For the text-containing cell, return its midpoint in (X, Y) coordinate format. 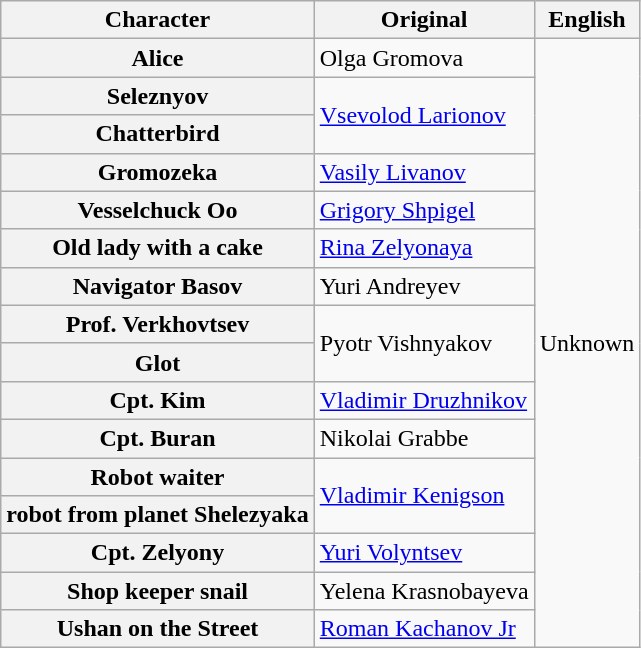
Cpt. Kim (158, 400)
Yuri Volyntsev (424, 553)
Unknown (587, 344)
Ushan on the Street (158, 629)
Vladimir Druzhnikov (424, 400)
Original (424, 20)
Character (158, 20)
Navigator Basov (158, 286)
Seleznyov (158, 96)
Nikolai Grabbe (424, 438)
Vladimir Kenigson (424, 496)
Glot (158, 362)
Cpt. Zelyony (158, 553)
English (587, 20)
Pyotr Vishnyakov (424, 343)
Cpt. Buran (158, 438)
Old lady with a cake (158, 248)
robot from planet Shelezyaka (158, 515)
Alice (158, 58)
Vasily Livanov (424, 172)
Gromozeka (158, 172)
Olga Gromova (424, 58)
Rina Zelyonaya (424, 248)
Roman Kachanov Jr (424, 629)
Vesselchuck Oo (158, 210)
Grigory Shpigel (424, 210)
Shop keeper snail (158, 591)
Yelena Krasnobayeva (424, 591)
Prof. Verkhovtsev (158, 324)
Chatterbird (158, 134)
Robot waiter (158, 477)
Vsevolod Larionov (424, 115)
Yuri Andreyev (424, 286)
